Locate the cell with the specified text and output its [X, Y] center coordinate. 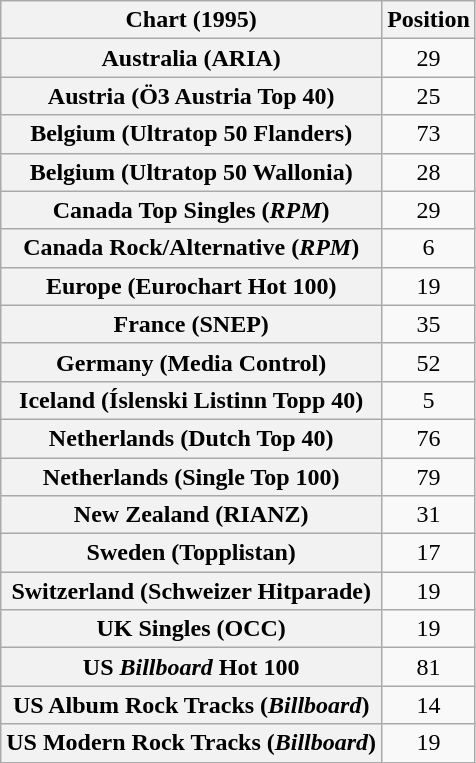
17 [429, 553]
35 [429, 324]
Belgium (Ultratop 50 Flanders) [192, 134]
5 [429, 400]
France (SNEP) [192, 324]
28 [429, 172]
76 [429, 438]
US Modern Rock Tracks (Billboard) [192, 743]
Sweden (Topplistan) [192, 553]
Europe (Eurochart Hot 100) [192, 286]
Switzerland (Schweizer Hitparade) [192, 591]
25 [429, 96]
Austria (Ö3 Austria Top 40) [192, 96]
Netherlands (Dutch Top 40) [192, 438]
Iceland (Íslenski Listinn Topp 40) [192, 400]
Netherlands (Single Top 100) [192, 477]
81 [429, 667]
73 [429, 134]
New Zealand (RIANZ) [192, 515]
Canada Top Singles (RPM) [192, 210]
Canada Rock/Alternative (RPM) [192, 248]
14 [429, 705]
Chart (1995) [192, 20]
US Billboard Hot 100 [192, 667]
US Album Rock Tracks (Billboard) [192, 705]
UK Singles (OCC) [192, 629]
Australia (ARIA) [192, 58]
31 [429, 515]
Germany (Media Control) [192, 362]
Belgium (Ultratop 50 Wallonia) [192, 172]
79 [429, 477]
Position [429, 20]
6 [429, 248]
52 [429, 362]
